Provide the [x, y] coordinate of the cell's center where the given text is located.  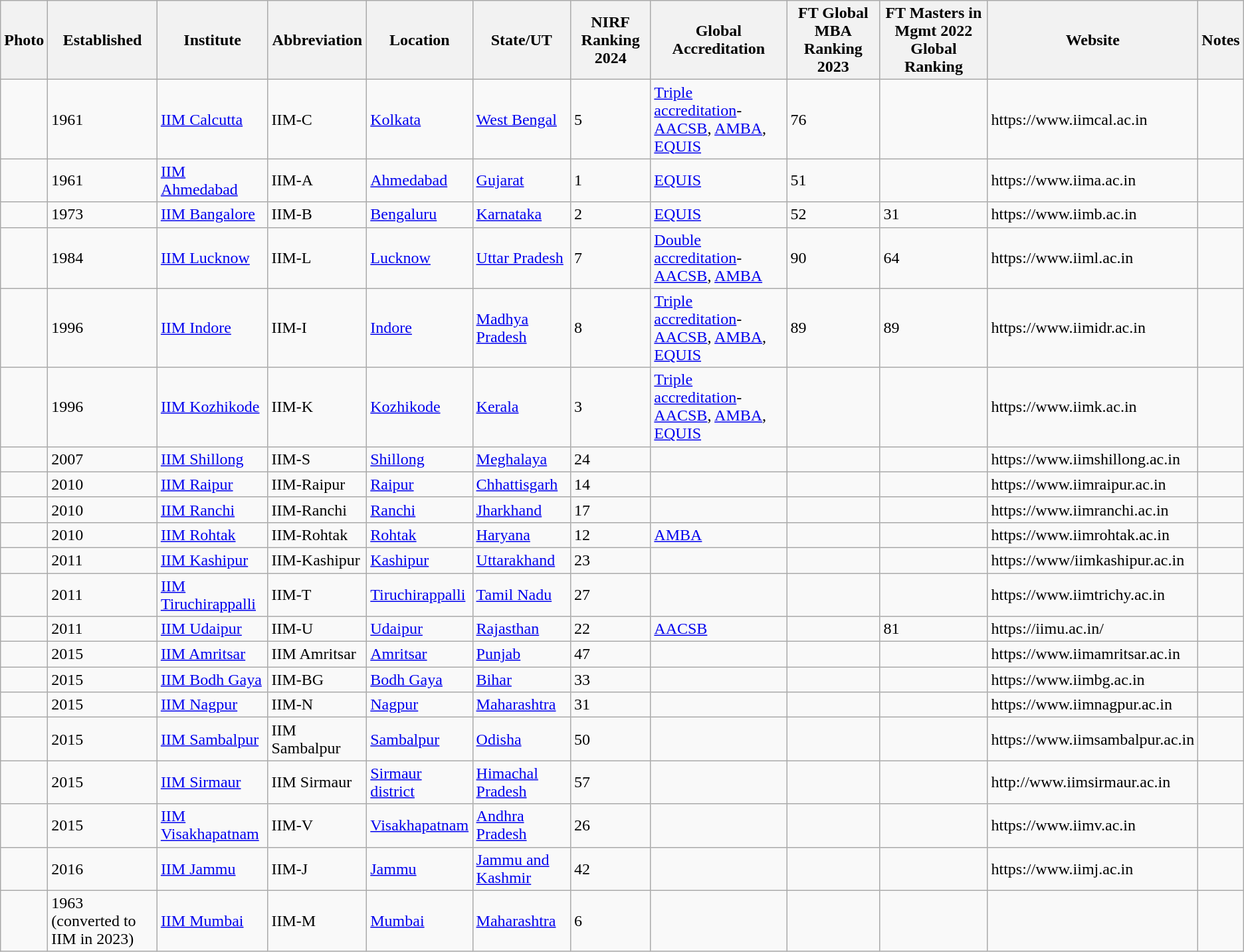
Location [420, 40]
Lucknow [420, 258]
2 [610, 215]
Website [1092, 40]
76 [833, 120]
https://www.iimranchi.ac.in [1092, 510]
26 [610, 825]
IIM-Kashipur [318, 560]
https://www.iimbg.ac.in [1092, 680]
47 [610, 654]
Punjab [521, 654]
3 [610, 407]
IIM-S [318, 459]
IIM-T [318, 594]
2016 [102, 869]
IIM Visakhapatnam [213, 825]
IIM-M [318, 921]
Nagpur [420, 705]
https://www.iimnagpur.ac.in [1092, 705]
IIM-B [318, 215]
Andhra Pradesh [521, 825]
IIM-Rohtak [318, 535]
IIM Tiruchirappalli [213, 594]
27 [610, 594]
Udaipur [420, 629]
24 [610, 459]
23 [610, 560]
Institute [213, 40]
Tamil Nadu [521, 594]
64 [934, 258]
Bengaluru [420, 215]
https://www.iimj.ac.in [1092, 869]
Ranchi [420, 510]
IIM-BG [318, 680]
1 [610, 181]
6 [610, 921]
IIM Ranchi [213, 510]
Double accreditation-AACSB, AMBA [719, 258]
5 [610, 120]
Gujarat [521, 181]
IIM-U [318, 629]
https://www.iimtrichy.ac.in [1092, 594]
Rajasthan [521, 629]
https://www.iimraipur.ac.in [1092, 484]
17 [610, 510]
West Bengal [521, 120]
1973 [102, 215]
Bodh Gaya [420, 680]
IIM-N [318, 705]
FT Global MBA Ranking 2023 [833, 40]
Kerala [521, 407]
IIM Rohtak [213, 535]
Kozhikode [420, 407]
Amritsar [420, 654]
Kolkata [420, 120]
https://www.iima.ac.in [1092, 181]
IIM Kozhikode [213, 407]
Visakhapatnam [420, 825]
Jammu and Kashmir [521, 869]
42 [610, 869]
Meghalaya [521, 459]
8 [610, 328]
Madhya Pradesh [521, 328]
Mumbai [420, 921]
IIM Indore [213, 328]
Bihar [521, 680]
51 [833, 181]
IIM Bangalore [213, 215]
Sirmaur district [420, 783]
Rohtak [420, 535]
IIM Udaipur [213, 629]
Abbreviation [318, 40]
1984 [102, 258]
AACSB [719, 629]
Jharkhand [521, 510]
Uttar Pradesh [521, 258]
NIRF Ranking 2024 [610, 40]
https://www.iimk.ac.in [1092, 407]
IIM Bodh Gaya [213, 680]
https://www.iiml.ac.in [1092, 258]
1963 (converted to IIM in 2023) [102, 921]
50 [610, 739]
Odisha [521, 739]
IIM Lucknow [213, 258]
IIM-A [318, 181]
Karnataka [521, 215]
IIM Calcutta [213, 120]
https://www.iimrohtak.ac.in [1092, 535]
Tiruchirappalli [420, 594]
90 [833, 258]
33 [610, 680]
IIM-V [318, 825]
IIM-Ranchi [318, 510]
12 [610, 535]
State/UT [521, 40]
52 [833, 215]
Raipur [420, 484]
Photo [24, 40]
Indore [420, 328]
Ahmedabad [420, 181]
https://www.iimcal.ac.in [1092, 120]
IIM-J [318, 869]
Sambalpur [420, 739]
IIM Mumbai [213, 921]
https://www.iimidr.ac.in [1092, 328]
Global Accreditation [719, 40]
Jammu [420, 869]
Notes [1221, 40]
https://www/iimkashipur.ac.in [1092, 560]
7 [610, 258]
22 [610, 629]
Uttarakhand [521, 560]
IIM-K [318, 407]
https://www.iimshillong.ac.in [1092, 459]
Himachal Pradesh [521, 783]
IIM Shillong [213, 459]
IIM-L [318, 258]
Chhattisgarh [521, 484]
https://www.iimv.ac.in [1092, 825]
IIM Jammu [213, 869]
81 [934, 629]
IIM Raipur [213, 484]
http://www.iimsirmaur.ac.in [1092, 783]
IIM-I [318, 328]
57 [610, 783]
https://www.iimsambalpur.ac.in [1092, 739]
https://www.iimb.ac.in [1092, 215]
IIM Kashipur [213, 560]
https://www.iimamritsar.ac.in [1092, 654]
2007 [102, 459]
Kashipur [420, 560]
https://iimu.ac.in/ [1092, 629]
14 [610, 484]
Established [102, 40]
Haryana [521, 535]
FT Masters in Mgmt 2022 Global Ranking [934, 40]
Shillong [420, 459]
IIM-C [318, 120]
IIM Ahmedabad [213, 181]
AMBA [719, 535]
IIM Nagpur [213, 705]
IIM-Raipur [318, 484]
